Scan for the cell matching the given text and deliver its (x, y) coordinate at center. 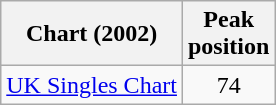
Chart (2002) (92, 34)
Peakposition (228, 34)
UK Singles Chart (92, 85)
74 (228, 85)
